Return [x, y] of the center of cell containing provided text 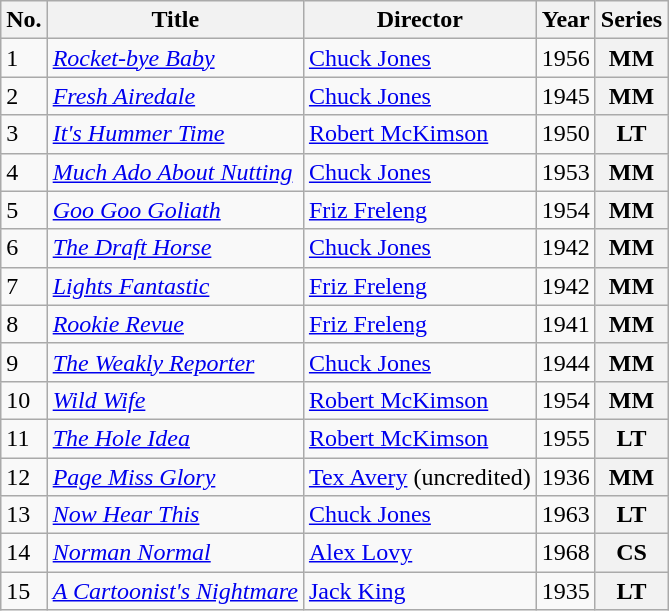
Wild Wife [175, 400]
1944 [566, 362]
2 [24, 96]
Page Miss Glory [175, 477]
Title [175, 20]
Series [631, 20]
3 [24, 134]
6 [24, 248]
It's Hummer Time [175, 134]
1941 [566, 324]
Alex Lovy [420, 553]
1956 [566, 58]
Rocket-bye Baby [175, 58]
7 [24, 286]
1953 [566, 172]
A Cartoonist's Nightmare [175, 591]
Fresh Airedale [175, 96]
Rookie Revue [175, 324]
1963 [566, 515]
1936 [566, 477]
The Weakly Reporter [175, 362]
8 [24, 324]
5 [24, 210]
1 [24, 58]
Now Hear This [175, 515]
No. [24, 20]
Lights Fantastic [175, 286]
14 [24, 553]
The Hole Idea [175, 438]
11 [24, 438]
10 [24, 400]
The Draft Horse [175, 248]
4 [24, 172]
1945 [566, 96]
15 [24, 591]
Goo Goo Goliath [175, 210]
Jack King [420, 591]
Tex Avery (uncredited) [420, 477]
1950 [566, 134]
12 [24, 477]
9 [24, 362]
Much Ado About Nutting [175, 172]
Year [566, 20]
1935 [566, 591]
CS [631, 553]
13 [24, 515]
1968 [566, 553]
Director [420, 20]
1955 [566, 438]
Norman Normal [175, 553]
